Return [x, y] of the center of cell containing provided text 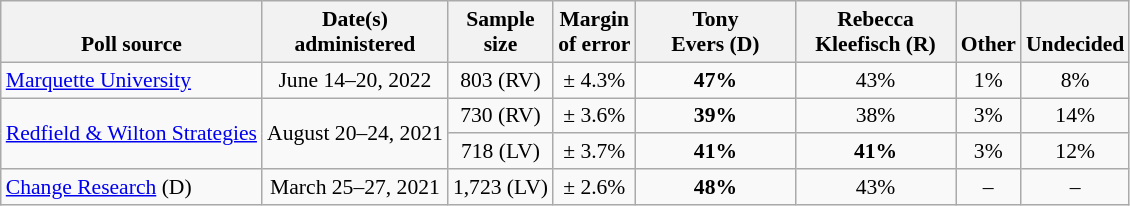
803 (RV) [500, 80]
Change Research (D) [132, 187]
1,723 (LV) [500, 187]
Poll source [132, 32]
± 4.3% [594, 80]
Other [988, 32]
Samplesize [500, 32]
Redfield & Wilton Strategies [132, 134]
38% [875, 116]
47% [715, 80]
12% [1075, 152]
June 14–20, 2022 [355, 80]
Undecided [1075, 32]
14% [1075, 116]
39% [715, 116]
1% [988, 80]
718 (LV) [500, 152]
RebeccaKleefisch (R) [875, 32]
± 3.6% [594, 116]
Marquette University [132, 80]
48% [715, 187]
TonyEvers (D) [715, 32]
730 (RV) [500, 116]
Date(s)administered [355, 32]
March 25–27, 2021 [355, 187]
Marginof error [594, 32]
August 20–24, 2021 [355, 134]
± 3.7% [594, 152]
8% [1075, 80]
± 2.6% [594, 187]
